Return the (x, y) coordinate for the center point of the cell that contains the specified text.  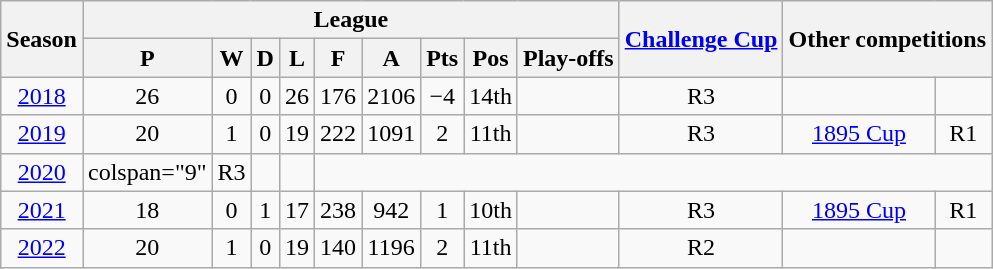
238 (338, 210)
W (232, 58)
14th (491, 96)
10th (491, 210)
Challenge Cup (701, 39)
2022 (42, 248)
176 (338, 96)
Season (42, 39)
−4 (442, 96)
R2 (701, 248)
17 (296, 210)
2019 (42, 134)
League (350, 20)
942 (392, 210)
2018 (42, 96)
P (147, 58)
Play-offs (568, 58)
2021 (42, 210)
Other competitions (888, 39)
colspan="9" (147, 172)
A (392, 58)
1196 (392, 248)
F (338, 58)
L (296, 58)
2020 (42, 172)
Pts (442, 58)
D (265, 58)
222 (338, 134)
140 (338, 248)
Pos (491, 58)
2106 (392, 96)
1091 (392, 134)
18 (147, 210)
